Extract the (X, Y) coordinate from the center of the cell holding the provided text.  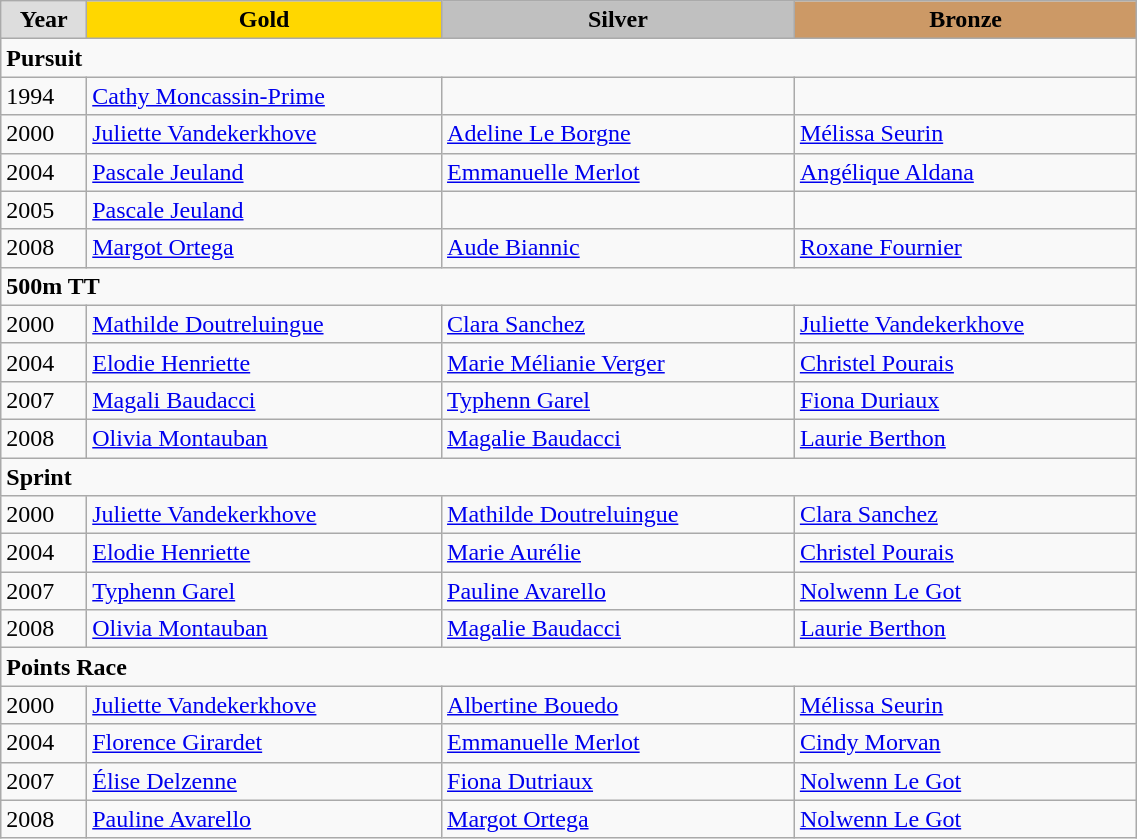
Pursuit (569, 58)
Cathy Moncassin-Prime (264, 96)
Angélique Aldana (965, 172)
Aude Biannic (618, 248)
Sprint (569, 477)
Albertine Bouedo (618, 705)
Fiona Dutriaux (618, 781)
Élise Delzenne (264, 781)
Magali Baudacci (264, 400)
Marie Mélianie Verger (618, 362)
Marie Aurélie (618, 553)
Gold (264, 20)
Fiona Duriaux (965, 400)
Year (44, 20)
Adeline Le Borgne (618, 134)
Florence Girardet (264, 743)
500m TT (569, 286)
Roxane Fournier (965, 248)
2005 (44, 210)
Bronze (965, 20)
Points Race (569, 667)
1994 (44, 96)
Silver (618, 20)
Cindy Morvan (965, 743)
